Return (X, Y) of the center of cell containing provided text 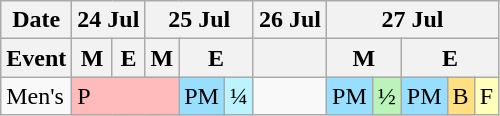
P (126, 96)
½ (386, 96)
¼ (238, 96)
24 Jul (108, 20)
Men's (36, 96)
F (486, 96)
B (460, 96)
25 Jul (200, 20)
26 Jul (290, 20)
Date (36, 20)
Event (36, 58)
27 Jul (413, 20)
